Return the (x, y) coordinate for the center point of the cell that contains the specified text.  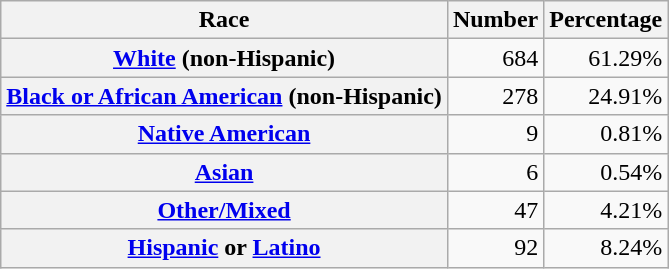
Number (495, 20)
6 (495, 172)
4.21% (606, 210)
White (non-Hispanic) (224, 58)
278 (495, 96)
61.29% (606, 58)
Percentage (606, 20)
Asian (224, 172)
92 (495, 248)
24.91% (606, 96)
8.24% (606, 248)
0.81% (606, 134)
Race (224, 20)
47 (495, 210)
Native American (224, 134)
0.54% (606, 172)
Other/Mixed (224, 210)
Hispanic or Latino (224, 248)
Black or African American (non-Hispanic) (224, 96)
684 (495, 58)
9 (495, 134)
